For the text-containing cell, return its midpoint in [x, y] coordinate format. 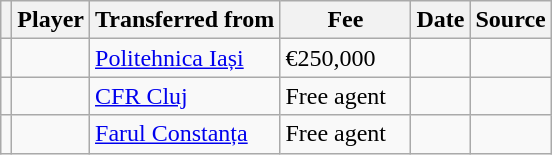
Politehnica Iași [185, 58]
Fee [346, 20]
Date [440, 20]
Player [51, 20]
€250,000 [346, 58]
Source [510, 20]
Transferred from [185, 20]
Farul Constanța [185, 134]
CFR Cluj [185, 96]
